Identify which cell holds the provided text, then report its (X, Y) central coordinate. 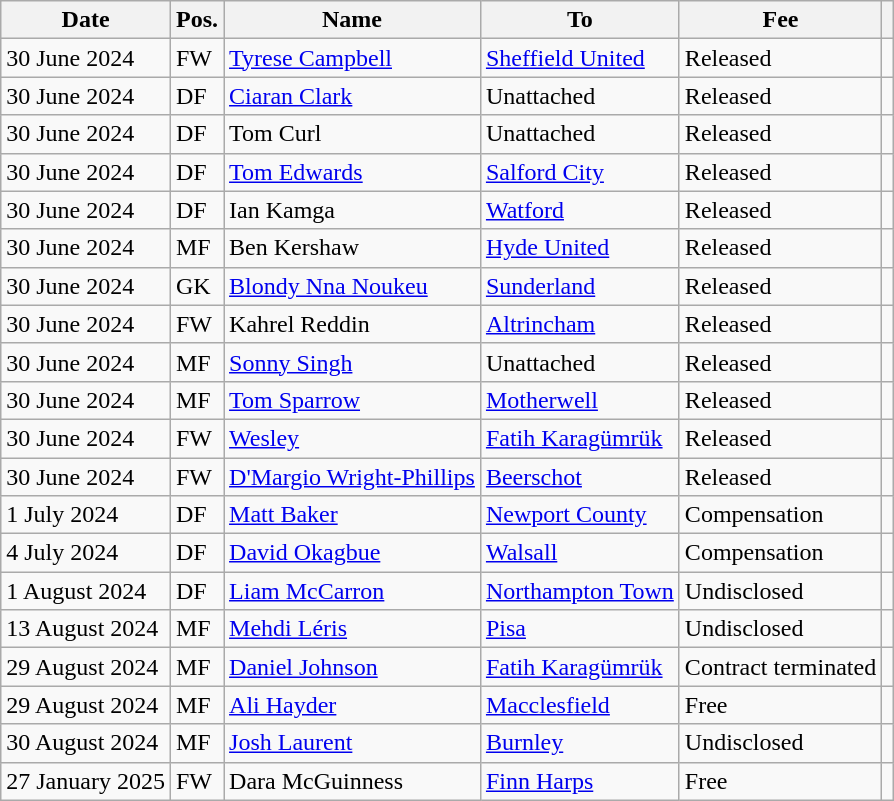
Sonny Singh (352, 362)
Pisa (580, 629)
Hyde United (580, 248)
Altrincham (580, 324)
Mehdi Léris (352, 629)
Walsall (580, 553)
Finn Harps (580, 781)
Ali Hayder (352, 705)
Tom Curl (352, 134)
Pos. (196, 20)
To (580, 20)
Tyrese Campbell (352, 58)
1 August 2024 (86, 591)
Watford (580, 210)
Ciaran Clark (352, 96)
Fee (780, 20)
Sunderland (580, 286)
Newport County (580, 515)
Daniel Johnson (352, 667)
27 January 2025 (86, 781)
Ian Kamga (352, 210)
GK (196, 286)
Macclesfield (580, 705)
Ben Kershaw (352, 248)
Salford City (580, 172)
Contract terminated (780, 667)
Northampton Town (580, 591)
Dara McGuinness (352, 781)
Tom Sparrow (352, 400)
David Okagbue (352, 553)
Liam McCarron (352, 591)
Matt Baker (352, 515)
Beerschot (580, 477)
Josh Laurent (352, 743)
Blondy Nna Noukeu (352, 286)
Sheffield United (580, 58)
Tom Edwards (352, 172)
D'Margio Wright-Phillips (352, 477)
Wesley (352, 438)
Date (86, 20)
1 July 2024 (86, 515)
Motherwell (580, 400)
30 August 2024 (86, 743)
Name (352, 20)
Kahrel Reddin (352, 324)
13 August 2024 (86, 629)
Burnley (580, 743)
4 July 2024 (86, 553)
